Detect which cell encompasses the target text, then output its [X, Y] center coordinate. 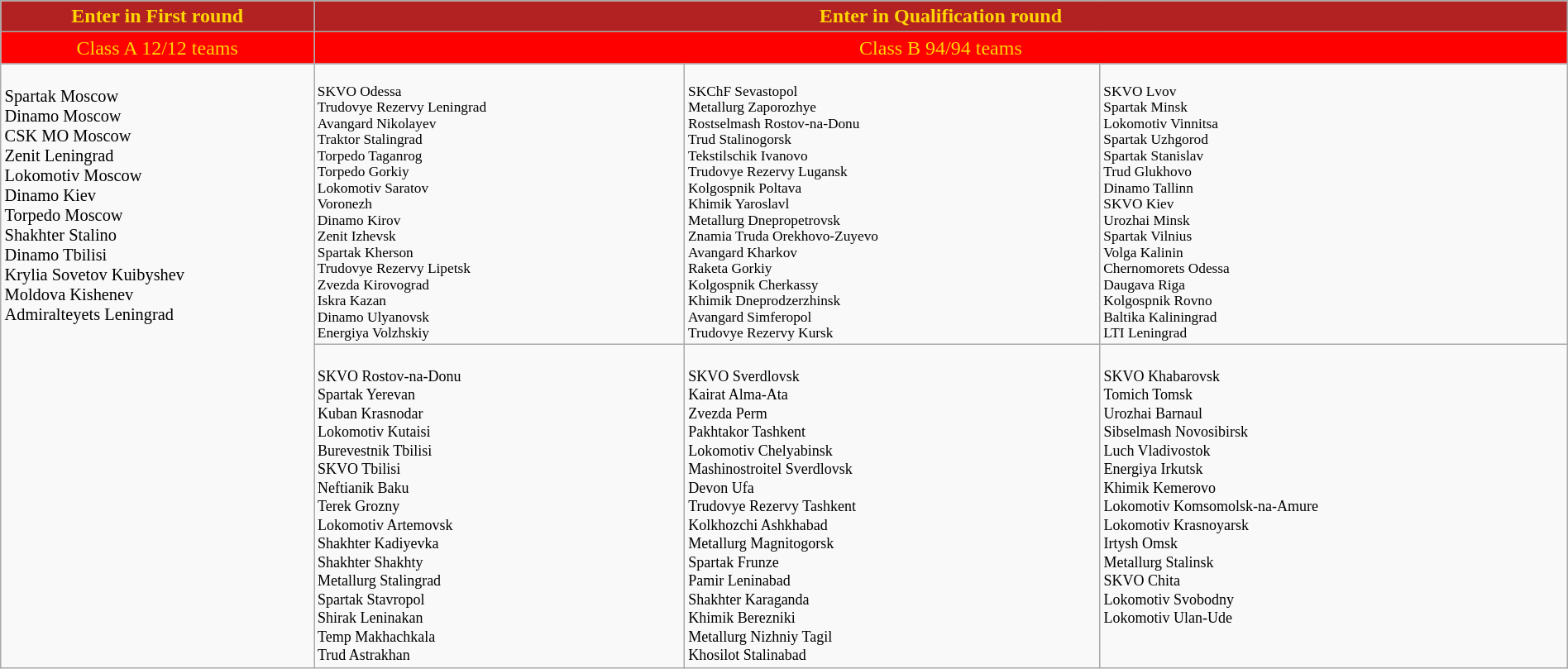
Class B 94/94 teams [941, 48]
Enter in Qualification round [941, 17]
Enter in First round [157, 17]
Class A 12/12 teams [157, 48]
